Provide the (X, Y) coordinate of the cell's center where the given text is located.  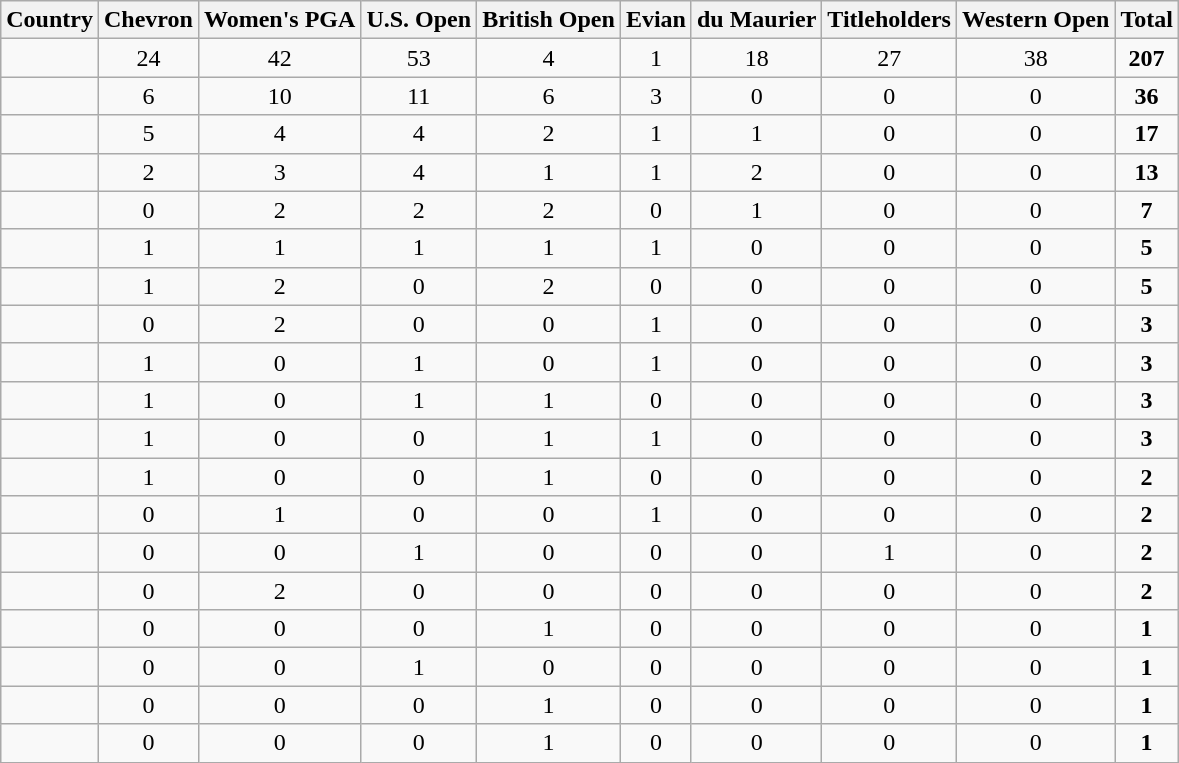
7 (1147, 210)
13 (1147, 172)
Western Open (1035, 20)
36 (1147, 96)
Total (1147, 20)
Titleholders (890, 20)
207 (1147, 58)
11 (419, 96)
U.S. Open (419, 20)
24 (148, 58)
du Maurier (756, 20)
38 (1035, 58)
27 (890, 58)
Women's PGA (279, 20)
Evian (656, 20)
42 (279, 58)
Country (50, 20)
18 (756, 58)
17 (1147, 134)
53 (419, 58)
Chevron (148, 20)
10 (279, 96)
British Open (549, 20)
